Locate the cell with the specified text and output its (x, y) center coordinate. 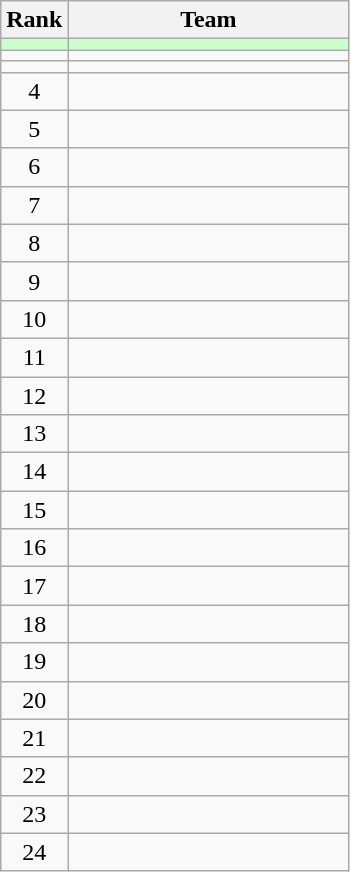
9 (34, 281)
17 (34, 586)
14 (34, 472)
23 (34, 814)
16 (34, 548)
6 (34, 167)
Rank (34, 20)
8 (34, 243)
Team (208, 20)
7 (34, 205)
13 (34, 434)
5 (34, 129)
24 (34, 852)
4 (34, 91)
20 (34, 700)
21 (34, 738)
12 (34, 395)
18 (34, 624)
11 (34, 357)
22 (34, 776)
10 (34, 319)
15 (34, 510)
19 (34, 662)
